Find where the given text appears and provide that cell's center as (X, Y) coordinate. 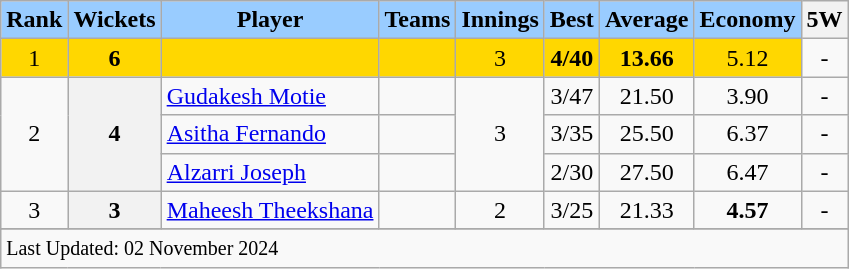
3/47 (572, 96)
Average (646, 20)
Best (572, 20)
Player (270, 20)
21.50 (646, 96)
13.66 (646, 58)
1 (34, 58)
Teams (418, 20)
6.47 (748, 172)
3/35 (572, 134)
5W (824, 20)
3/25 (572, 210)
Asitha Fernando (270, 134)
25.50 (646, 134)
6 (114, 58)
Gudakesh Motie (270, 96)
Innings (500, 20)
4/40 (572, 58)
6.37 (748, 134)
Wickets (114, 20)
Economy (748, 20)
Maheesh Theekshana (270, 210)
27.50 (646, 172)
Alzarri Joseph (270, 172)
5.12 (748, 58)
3.90 (748, 96)
2/30 (572, 172)
Last Updated: 02 November 2024 (424, 248)
4.57 (748, 210)
Rank (34, 20)
21.33 (646, 210)
4 (114, 134)
